Scan for the cell matching the given text and deliver its [x, y] coordinate at center. 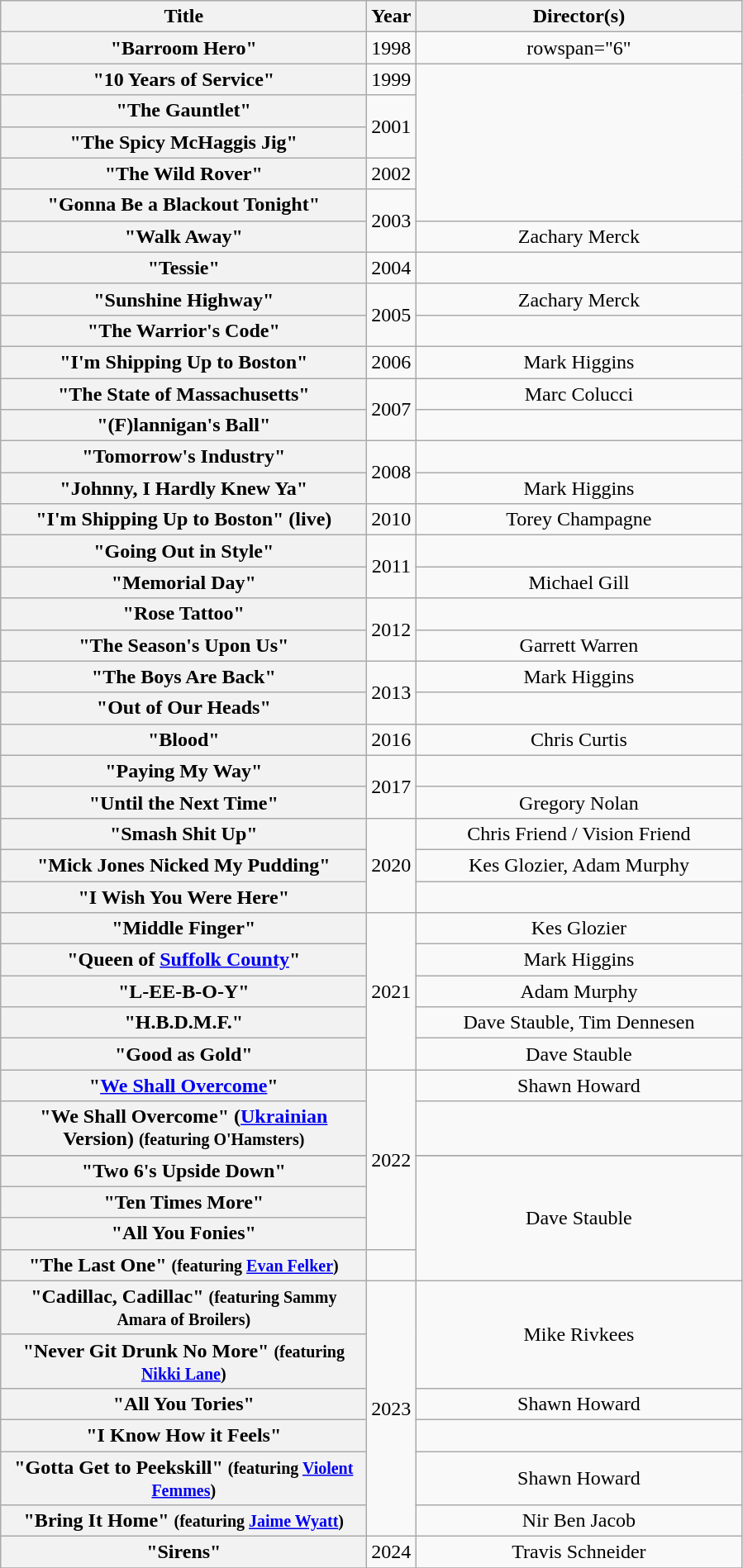
"The State of Massachusetts" [183, 394]
"Two 6's Upside Down" [183, 1171]
"Tessie" [183, 268]
2024 [392, 1552]
"Rose Tattoo" [183, 614]
"The Spicy McHaggis Jig" [183, 142]
"Good as Gold" [183, 1054]
"Mick Jones Nicked My Pudding" [183, 865]
"Tomorrow's Industry" [183, 457]
Chris Curtis [579, 739]
"Barroom Hero" [183, 48]
"The Wild Rover" [183, 173]
"Queen of Suffolk County" [183, 960]
2016 [392, 739]
"Until the Next Time" [183, 802]
"The Gauntlet" [183, 111]
Gregory Nolan [579, 802]
"The Season's Upon Us" [183, 645]
rowspan="6" [579, 48]
Garrett Warren [579, 645]
"All You Fonies" [183, 1233]
"Johnny, I Hardly Knew Ya" [183, 488]
"Ten Times More" [183, 1202]
"Blood" [183, 739]
Nir Ben Jacob [579, 1521]
"Paying My Way" [183, 771]
"Cadillac, Cadillac" (featuring Sammy Amara of Broilers) [183, 1307]
2011 [392, 567]
2013 [392, 692]
2017 [392, 786]
Travis Schneider [579, 1552]
"I Know How it Feels" [183, 1435]
"Memorial Day" [183, 582]
"The Last One" (featuring Evan Felker) [183, 1265]
2005 [392, 315]
2020 [392, 865]
2003 [392, 221]
1999 [392, 79]
"Never Git Drunk No More" (featuring Nikki Lane) [183, 1361]
2007 [392, 410]
2022 [392, 1160]
"The Warrior's Code" [183, 330]
"L-EE-B-O-Y" [183, 991]
"Smash Shit Up" [183, 834]
Year [392, 17]
"Middle Finger" [183, 929]
"Gonna Be a Blackout Tonight" [183, 205]
"Gotta Get to Peekskill" (featuring Violent Femmes) [183, 1477]
"I'm Shipping Up to Boston" [183, 362]
Mike Rivkees [579, 1334]
Marc Colucci [579, 394]
2004 [392, 268]
"All You Tories" [183, 1404]
2006 [392, 362]
"We Shall Overcome" [183, 1086]
Torey Champagne [579, 520]
Title [183, 17]
"Bring It Home" (featuring Jaime Wyatt) [183, 1521]
Director(s) [579, 17]
Kes Glozier, Adam Murphy [579, 865]
Adam Murphy [579, 991]
Dave Stauble, Tim Dennesen [579, 1023]
"10 Years of Service" [183, 79]
1998 [392, 48]
2023 [392, 1408]
"The Boys Are Back" [183, 677]
"Going Out in Style" [183, 551]
Chris Friend / Vision Friend [579, 834]
"Sirens" [183, 1552]
2021 [392, 991]
2002 [392, 173]
2012 [392, 630]
"Sunshine Highway" [183, 299]
"(F)lannigan's Ball" [183, 425]
"I'm Shipping Up to Boston" (live) [183, 520]
Michael Gill [579, 582]
2008 [392, 473]
2010 [392, 520]
"I Wish You Were Here" [183, 896]
Kes Glozier [579, 929]
2001 [392, 126]
"H.B.D.M.F." [183, 1023]
"Walk Away" [183, 236]
"Out of Our Heads" [183, 708]
"We Shall Overcome" (Ukrainian Version) (featuring O'Hamsters) [183, 1128]
